From the cell containing the given text, extract its center point as [X, Y] coordinate. 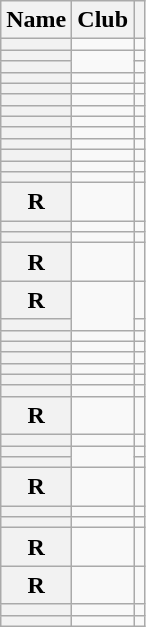
Name [36, 20]
Club [103, 20]
